Return the (X, Y) coordinate for the center point of the cell that contains the specified text.  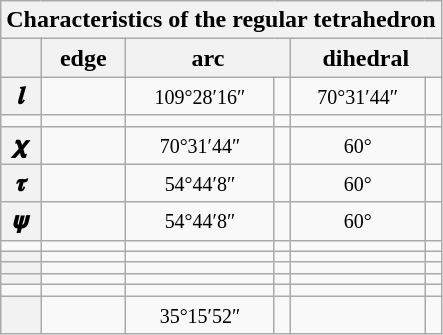
35°15′52″ (200, 315)
109°28′16″ (200, 96)
𝝉 (21, 183)
dihedral (366, 58)
𝟀 (21, 145)
arc (208, 58)
𝟁 (21, 221)
Characteristics of the regular tetrahedron (221, 20)
𝒍 (21, 96)
edge (83, 58)
